Capture the cell that displays the provided text and extract its (X, Y) central coordinate. 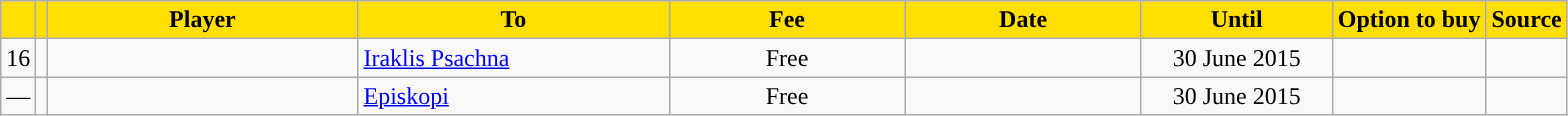
— (18, 96)
Source (1526, 20)
Option to buy (1409, 20)
Date (1023, 20)
Iraklis Psachna (514, 58)
Until (1236, 20)
To (514, 20)
Player (202, 20)
Fee (787, 20)
16 (18, 58)
Episkopi (514, 96)
